Capture the cell that displays the provided text and extract its [X, Y] central coordinate. 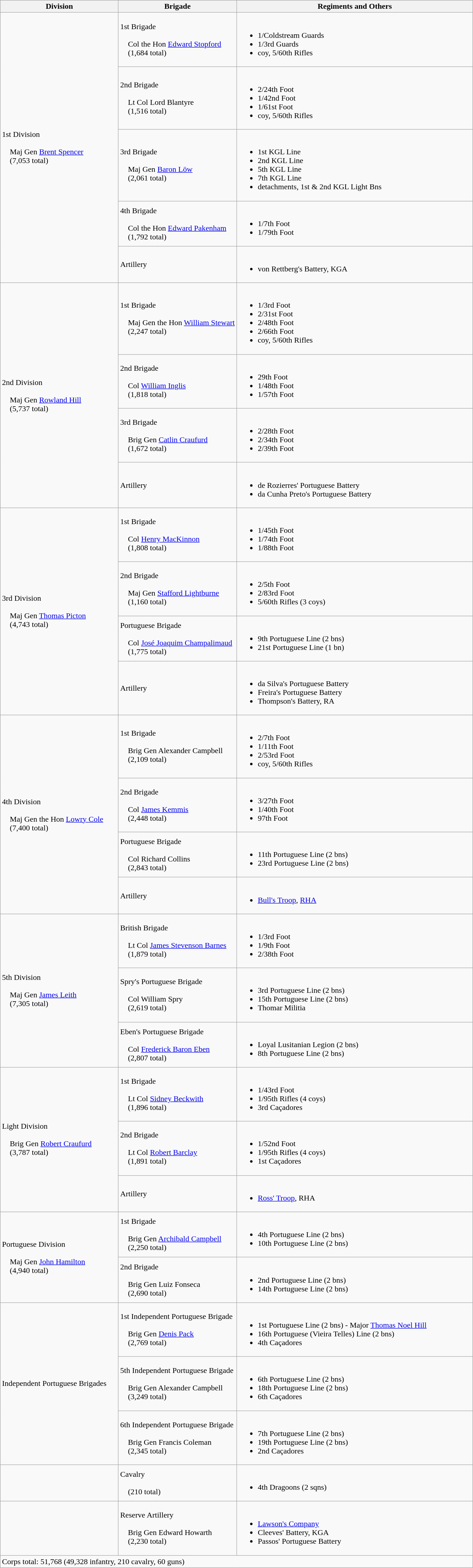
Portuguese Brigade Col José Joaquim Champalimaud (1,775 total) [177, 639]
7th Portuguese Line (2 bns)19th Portuguese Line (2 bns)2nd Caçadores [355, 1438]
2nd Brigade Lt Col Lord Blantyre (1,516 total) [177, 98]
Division [60, 6]
3rd Portuguese Line (2 bns)15th Portuguese Line (2 bns)Thomar Militia [355, 995]
Bull's Troop, RHA [355, 895]
Cavalry (210 total) [177, 1483]
2/7th Foot1/11th Foot2/53rd Footcoy, 5/60th Rifles [355, 747]
da Silva's Portuguese BatteryFreira's Portuguese BatteryThompson's Battery, RA [355, 688]
2nd Brigade Brig Gen Luiz Fonseca (2,690 total) [177, 1280]
3/27th Foot1/40th Foot97th Foot [355, 805]
2/24th Foot1/42nd Foot1/61st Footcoy, 5/60th Rifles [355, 98]
Lawson's CompanyCleeves' Battery, KGAPassos' Portuguese Battery [355, 1528]
Regiments and Others [355, 6]
1st Brigade Maj Gen the Hon William Stewart (2,247 total) [177, 318]
Brigade [177, 6]
1st Brigade Col Henry MacKinnon (1,808 total) [177, 534]
6th Portuguese Line (2 bns)18th Portuguese Line (2 bns)6th Caçadores [355, 1383]
1/52nd Foot1/95th Rifles (4 coys)1st Caçadores [355, 1148]
3rd Brigade Maj Gen Baron Löw (2,061 total) [177, 165]
de Rozierres' Portuguese Batteryda Cunha Preto's Portuguese Battery [355, 485]
4th Dragoons (2 sqns) [355, 1483]
Independent Portuguese Brigades [60, 1383]
11th Portuguese Line (2 bns)23rd Portuguese Line (2 bns) [355, 855]
1st Division Maj Gen Brent Spencer (7,053 total) [60, 148]
1st Brigade Lt Col Sidney Beckwith (1,896 total) [177, 1094]
2nd Brigade Col William Inglis (1,818 total) [177, 381]
1st Brigade Brig Gen Alexander Campbell (2,109 total) [177, 747]
2nd Brigade Maj Gen Stafford Lightburne (1,160 total) [177, 589]
Reserve Artillery Brig Gen Edward Howarth (2,230 total) [177, 1528]
2nd Brigade Lt Col Robert Barclay (1,891 total) [177, 1148]
Ross' Troop, RHA [355, 1194]
6th Independent Portuguese Brigade Brig Gen Francis Coleman (2,345 total) [177, 1438]
29th Foot1/48th Foot1/57th Foot [355, 381]
1/Coldstream Guards1/3rd Guardscoy, 5/60th Rifles [355, 39]
1st Brigade Col the Hon Edward Stopford (1,684 total) [177, 39]
Portuguese Brigade Col Richard Collins (2,843 total) [177, 855]
9th Portuguese Line (2 bns)21st Portuguese Line (1 bn) [355, 639]
Loyal Lusitanian Legion (2 bns)8th Portuguese Line (2 bns) [355, 1045]
Light Division Brig Gen Robert Craufurd (3,787 total) [60, 1139]
2nd Division Maj Gen Rowland Hill (5,737 total) [60, 395]
1/7th Foot1/79th Foot [355, 224]
4th Portuguese Line (2 bns)10th Portuguese Line (2 bns) [355, 1234]
Portuguese Division Maj Gen John Hamilton (4,940 total) [60, 1257]
4th Division Maj Gen the Hon Lowry Cole (7,400 total) [60, 815]
1st Independent Portuguese Brigade Brig Gen Denis Pack (2,769 total) [177, 1330]
Spry's Portuguese Brigade Col William Spry (2,619 total) [177, 995]
1st Portuguese Line (2 bns) - Major Thomas Noel Hill16th Portuguese (Vieira Telles) Line (2 bns)4th Caçadores [355, 1330]
1/3rd Foot1/9th Foot2/38th Foot [355, 941]
3rd Division Maj Gen Thomas Picton (4,743 total) [60, 611]
1st Brigade Brig Gen Archibald Campbell (2,250 total) [177, 1234]
5th Division Maj Gen James Leith (7,305 total) [60, 991]
5th Independent Portuguese Brigade Brig Gen Alexander Campbell (3,249 total) [177, 1383]
1/43rd Foot1/95th Rifles (4 coys)3rd Caçadores [355, 1094]
2/5th Foot2/83rd Foot5/60th Rifles (3 coys) [355, 589]
von Rettberg's Battery, KGA [355, 265]
4th Brigade Col the Hon Edward Pakenham (1,792 total) [177, 224]
3rd Brigade Brig Gen Catlin Craufurd (1,672 total) [177, 435]
Corps total: 51,768 (49,328 infantry, 210 cavalry, 60 guns) [237, 1562]
2nd Brigade Col James Kemmis (2,448 total) [177, 805]
1/45th Foot1/74th Foot1/88th Foot [355, 534]
Eben's Portuguese Brigade Col Frederick Baron Eben (2,807 total) [177, 1045]
1/3rd Foot2/31st Foot2/48th Foot2/66th Footcoy, 5/60th Rifles [355, 318]
British Brigade Lt Col James Stevenson Barnes (1,879 total) [177, 941]
1st KGL Line2nd KGL Line5th KGL Line7th KGL Linedetachments, 1st & 2nd KGL Light Bns [355, 165]
2/28th Foot2/34th Foot2/39th Foot [355, 435]
2nd Portuguese Line (2 bns)14th Portuguese Line (2 bns) [355, 1280]
